Return the [X, Y] coordinate for the center point of the cell that contains the specified text.  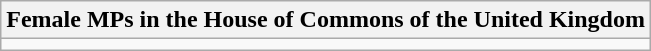
Female MPs in the House of Commons of the United Kingdom [326, 20]
